For the text-containing cell, return its midpoint in [X, Y] coordinate format. 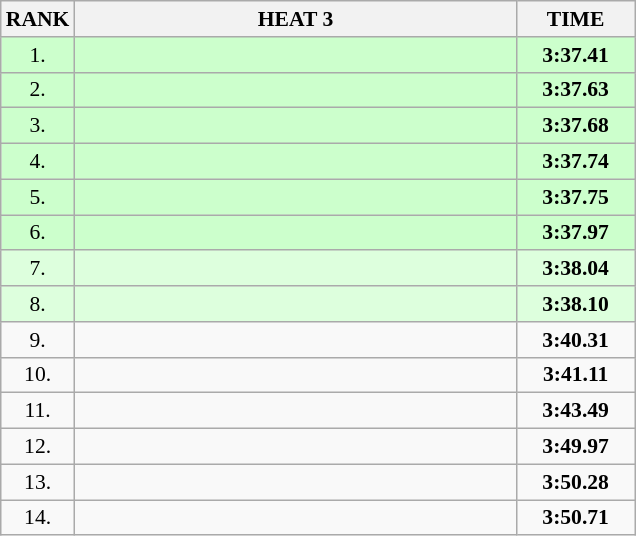
HEAT 3 [295, 19]
2. [38, 90]
3:38.04 [576, 269]
3:37.97 [576, 233]
3:37.41 [576, 55]
14. [38, 518]
3:37.63 [576, 90]
9. [38, 340]
10. [38, 375]
7. [38, 269]
3:40.31 [576, 340]
3:37.75 [576, 197]
3:37.74 [576, 162]
TIME [576, 19]
3:50.28 [576, 482]
3:49.97 [576, 447]
13. [38, 482]
RANK [38, 19]
3:38.10 [576, 304]
3:50.71 [576, 518]
5. [38, 197]
3. [38, 126]
8. [38, 304]
4. [38, 162]
12. [38, 447]
11. [38, 411]
3:37.68 [576, 126]
3:43.49 [576, 411]
1. [38, 55]
3:41.11 [576, 375]
6. [38, 233]
